Determine the [x, y] coordinate at the center of the cell enclosing the given text.  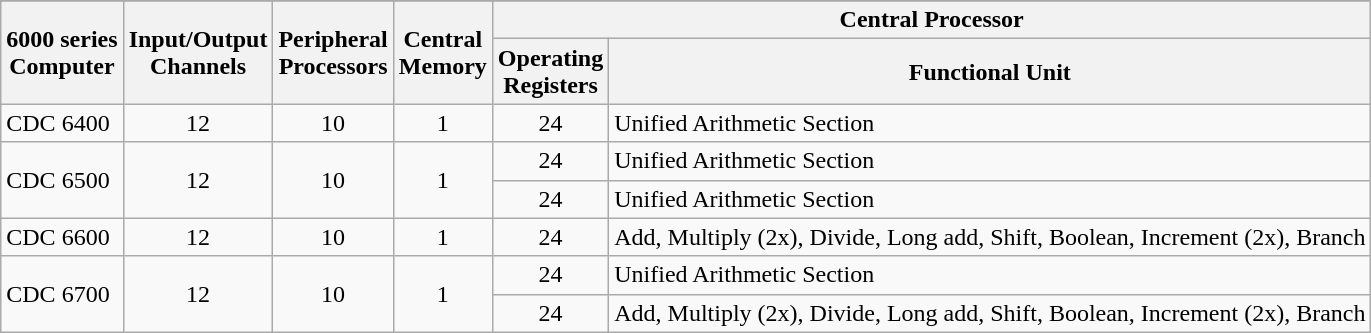
CDC 6400 [62, 123]
Input/OutputChannels [198, 52]
CDC 6500 [62, 180]
CDC 6700 [62, 294]
6000 seriesComputer [62, 52]
Functional Unit [990, 72]
CentralMemory [442, 52]
OperatingRegisters [550, 72]
PeripheralProcessors [333, 52]
Central Processor [932, 20]
CDC 6600 [62, 237]
